Pinpoint the cell where the given text exists, returning its (X, Y) midpoint coordinate. 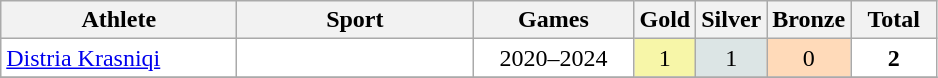
0 (809, 58)
Gold (665, 20)
Bronze (809, 20)
Games (554, 20)
Silver (732, 20)
2020–2024 (554, 58)
Total (894, 20)
2 (894, 58)
Distria Krasniqi (119, 58)
Athlete (119, 20)
Sport (355, 20)
